Locate the cell with the specified text and output its [X, Y] center coordinate. 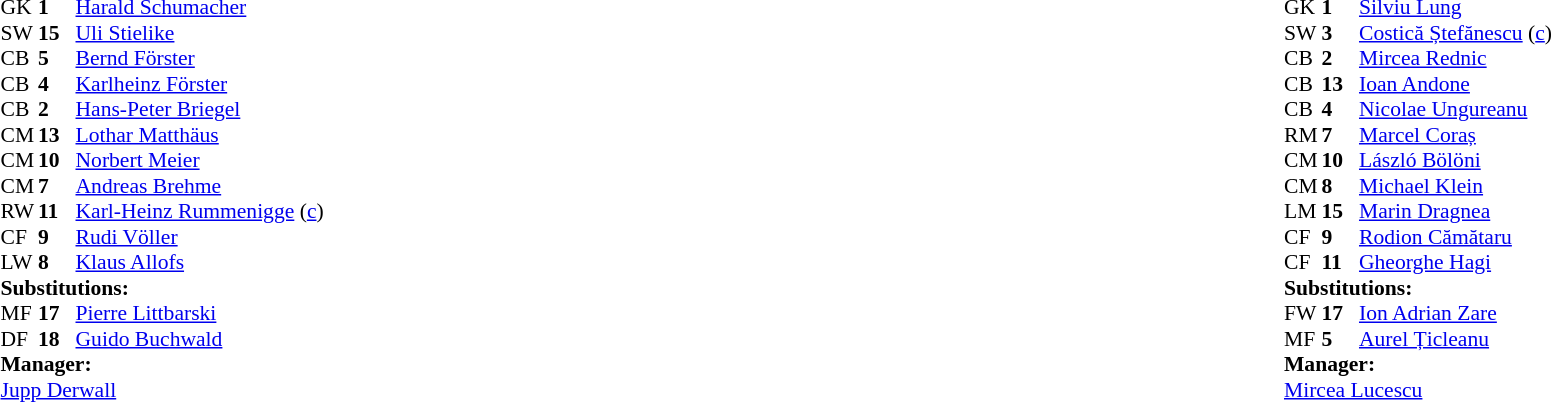
Norbert Meier [200, 161]
RW [19, 211]
Andreas Brehme [200, 186]
Guido Buchwald [200, 339]
DF [19, 339]
Bernd Förster [200, 59]
Uli Stielike [200, 33]
Karlheinz Förster [200, 84]
Klaus Allofs [200, 263]
3 [1340, 33]
Rudi Völler [200, 237]
Karl-Heinz Rummenigge (c) [200, 211]
Substitutions: [162, 288]
LW [19, 263]
Manager: [162, 365]
Pierre Littbarski [200, 313]
LM [1303, 211]
FW [1303, 313]
18 [57, 339]
Hans-Peter Briegel [200, 109]
Lothar Matthäus [200, 135]
RM [1303, 135]
